Pinpoint the cell where the given text exists, returning its (x, y) midpoint coordinate. 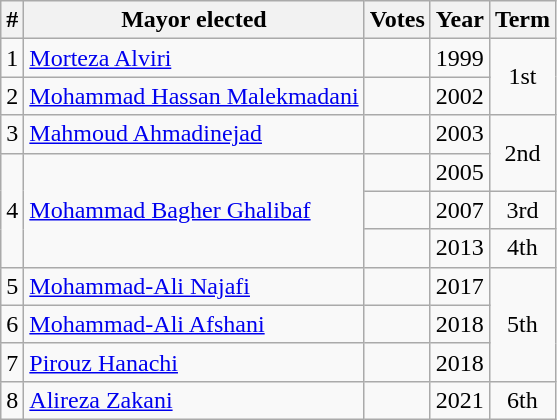
Pirouz Hanachi (194, 362)
1 (12, 58)
3rd (522, 210)
2003 (460, 134)
4th (522, 248)
6th (522, 400)
8 (12, 400)
2 (12, 96)
4 (12, 210)
Term (522, 20)
Mohammad-Ali Afshani (194, 324)
7 (12, 362)
Mohammad Bagher Ghalibaf (194, 210)
Alireza Zakani (194, 400)
# (12, 20)
Votes (397, 20)
Year (460, 20)
Mahmoud Ahmadinejad (194, 134)
Morteza Alviri (194, 58)
5 (12, 286)
Mayor elected (194, 20)
1st (522, 77)
2002 (460, 96)
2013 (460, 248)
2007 (460, 210)
3 (12, 134)
Mohammad Hassan Malekmadani (194, 96)
2017 (460, 286)
2nd (522, 153)
2005 (460, 172)
1999 (460, 58)
6 (12, 324)
5th (522, 324)
2021 (460, 400)
Mohammad-Ali Najafi (194, 286)
